Return [x, y] of the center of cell containing provided text 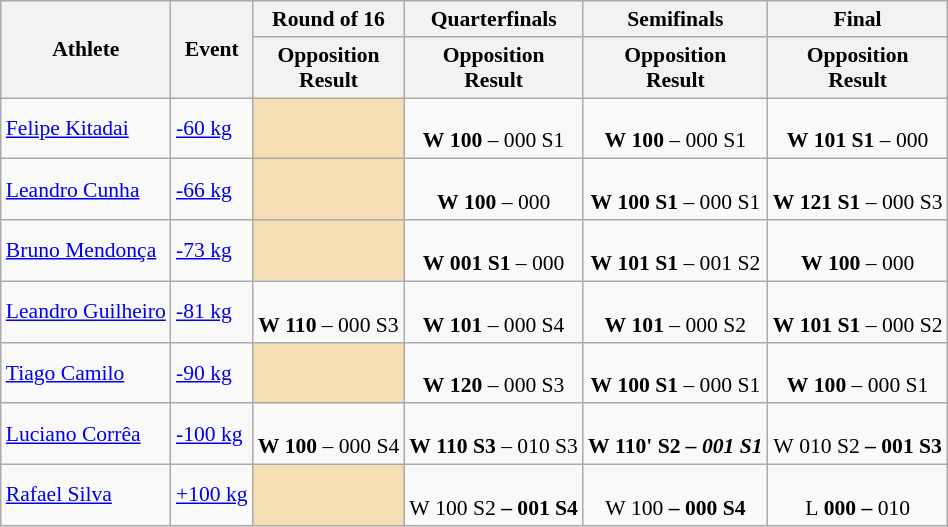
Quarterfinals [494, 19]
Final [858, 19]
Rafael Silva [86, 496]
Event [212, 50]
Tiago Camilo [86, 372]
-60 kg [212, 128]
+100 kg [212, 496]
W 101 S1 – 000 S2 [858, 312]
W 121 S1 – 000 S3 [858, 190]
Leandro Cunha [86, 190]
-100 kg [212, 434]
Round of 16 [329, 19]
W 110 S3 – 010 S3 [494, 434]
W 010 S2 – 001 S3 [858, 434]
Leandro Guilheiro [86, 312]
W 101 S1 – 001 S2 [676, 250]
L 000 – 010 [858, 496]
W 100 S2 – 001 S4 [494, 496]
-81 kg [212, 312]
W 001 S1 – 000 [494, 250]
-73 kg [212, 250]
W 101 S1 – 000 [858, 128]
-90 kg [212, 372]
W 101 – 000 S2 [676, 312]
Luciano Corrêa [86, 434]
-66 kg [212, 190]
Felipe Kitadai [86, 128]
Athlete [86, 50]
Semifinals [676, 19]
W 101 – 000 S4 [494, 312]
Bruno Mendonça [86, 250]
W 110' S2 – 001 S1 [676, 434]
W 110 – 000 S3 [329, 312]
W 120 – 000 S3 [494, 372]
